Identify which cell holds the provided text, then report its (X, Y) central coordinate. 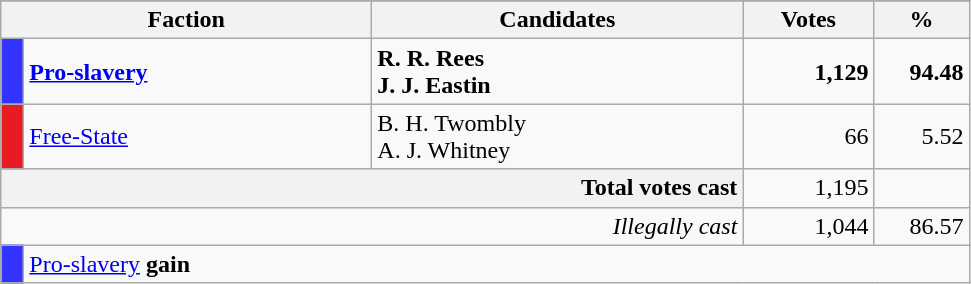
B. H. TwomblyA. J. Whitney (558, 136)
Pro-slavery gain (496, 264)
1,044 (808, 226)
Votes (808, 20)
66 (808, 136)
Faction (186, 20)
Total votes cast (372, 188)
Pro-slavery (198, 72)
1,195 (808, 188)
Candidates (558, 20)
1,129 (808, 72)
86.57 (922, 226)
% (922, 20)
Free-State (198, 136)
5.52 (922, 136)
Illegally cast (372, 226)
R. R. ReesJ. J. Eastin (558, 72)
94.48 (922, 72)
